Find where the given text appears and provide that cell's center as (x, y) coordinate. 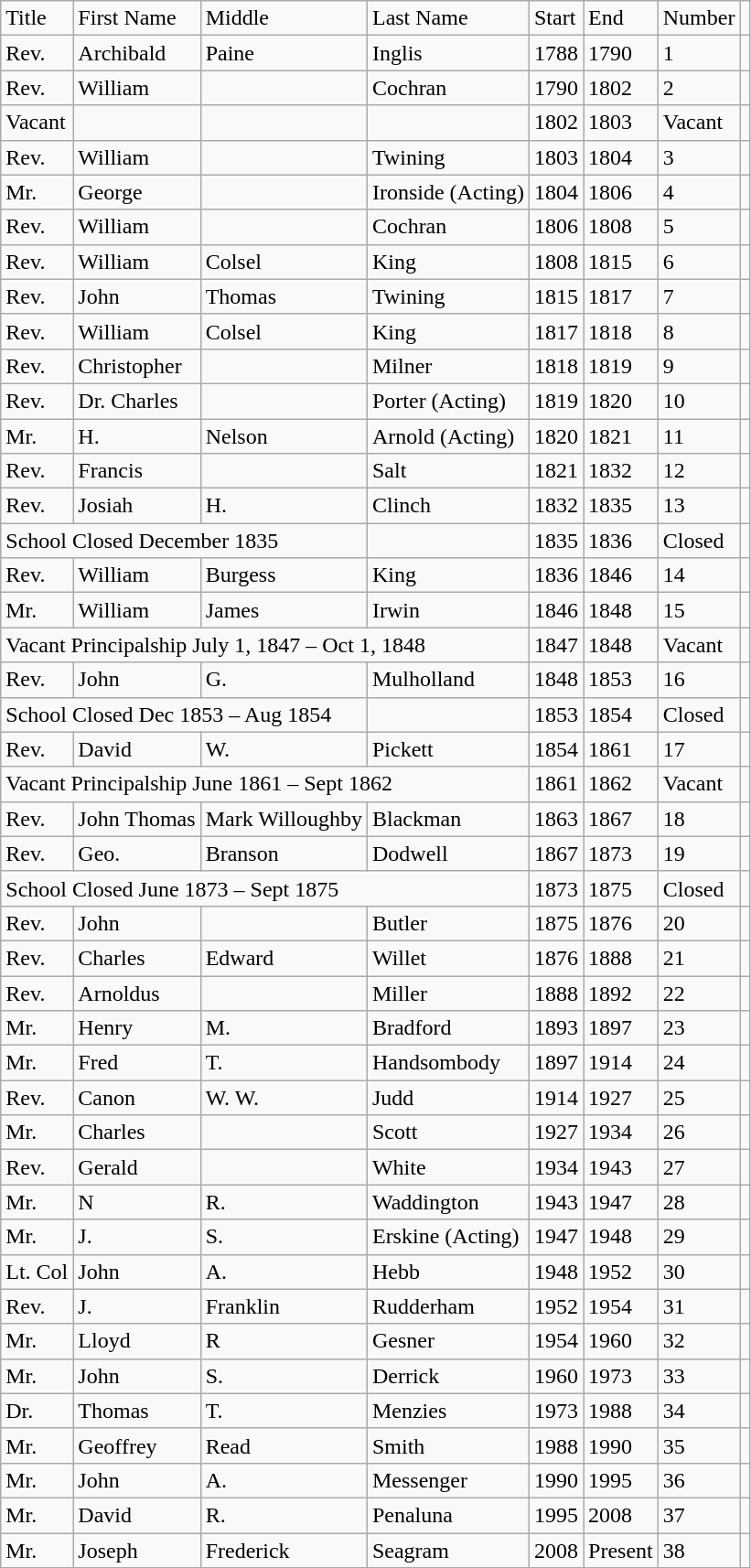
1 (699, 53)
1847 (556, 645)
16 (699, 680)
Arnold (Acting) (448, 436)
James (284, 610)
Lloyd (137, 1341)
5 (699, 227)
Dodwell (448, 854)
Clinch (448, 506)
Handsombody (448, 1063)
Geoffrey (137, 1445)
11 (699, 436)
13 (699, 506)
Waddington (448, 1202)
Number (699, 18)
22 (699, 993)
23 (699, 1028)
School Closed June 1873 – Sept 1875 (265, 888)
Bradford (448, 1028)
21 (699, 958)
Joseph (137, 1551)
Milner (448, 366)
Scott (448, 1133)
Josiah (137, 506)
38 (699, 1551)
Vacant Principalship July 1, 1847 – Oct 1, 1848 (265, 645)
W. W. (284, 1098)
28 (699, 1202)
1862 (621, 784)
Read (284, 1445)
31 (699, 1306)
Archibald (137, 53)
Willet (448, 958)
Last Name (448, 18)
White (448, 1167)
1893 (556, 1028)
1788 (556, 53)
Mark Willoughby (284, 819)
Porter (Acting) (448, 401)
Nelson (284, 436)
18 (699, 819)
Derrick (448, 1376)
Menzies (448, 1411)
Christopher (137, 366)
Start (556, 18)
G. (284, 680)
36 (699, 1480)
First Name (137, 18)
Franklin (284, 1306)
25 (699, 1098)
3 (699, 157)
Salt (448, 471)
20 (699, 923)
Pickett (448, 749)
Arnoldus (137, 993)
Vacant Principalship June 1861 – Sept 1862 (265, 784)
Judd (448, 1098)
Dr. Charles (137, 401)
19 (699, 854)
Edward (284, 958)
Penaluna (448, 1515)
Irwin (448, 610)
M. (284, 1028)
29 (699, 1237)
Present (621, 1551)
2 (699, 88)
8 (699, 331)
Dr. (37, 1411)
12 (699, 471)
4 (699, 192)
N (137, 1202)
Smith (448, 1445)
School Closed Dec 1853 – Aug 1854 (185, 714)
17 (699, 749)
Middle (284, 18)
Henry (137, 1028)
Hebb (448, 1272)
26 (699, 1133)
George (137, 192)
Inglis (448, 53)
35 (699, 1445)
34 (699, 1411)
7 (699, 296)
School Closed December 1835 (185, 541)
John Thomas (137, 819)
Frederick (284, 1551)
Mulholland (448, 680)
9 (699, 366)
Ironside (Acting) (448, 192)
Paine (284, 53)
37 (699, 1515)
Title (37, 18)
24 (699, 1063)
Fred (137, 1063)
Blackman (448, 819)
10 (699, 401)
1892 (621, 993)
Gesner (448, 1341)
Rudderham (448, 1306)
Lt. Col (37, 1272)
Branson (284, 854)
6 (699, 262)
27 (699, 1167)
R (284, 1341)
W. (284, 749)
Seagram (448, 1551)
Butler (448, 923)
Erskine (Acting) (448, 1237)
Canon (137, 1098)
Miller (448, 993)
Burgess (284, 575)
32 (699, 1341)
Geo. (137, 854)
1863 (556, 819)
14 (699, 575)
Messenger (448, 1480)
33 (699, 1376)
15 (699, 610)
Francis (137, 471)
Gerald (137, 1167)
30 (699, 1272)
End (621, 18)
